Return (X, Y) of the center of cell containing provided text 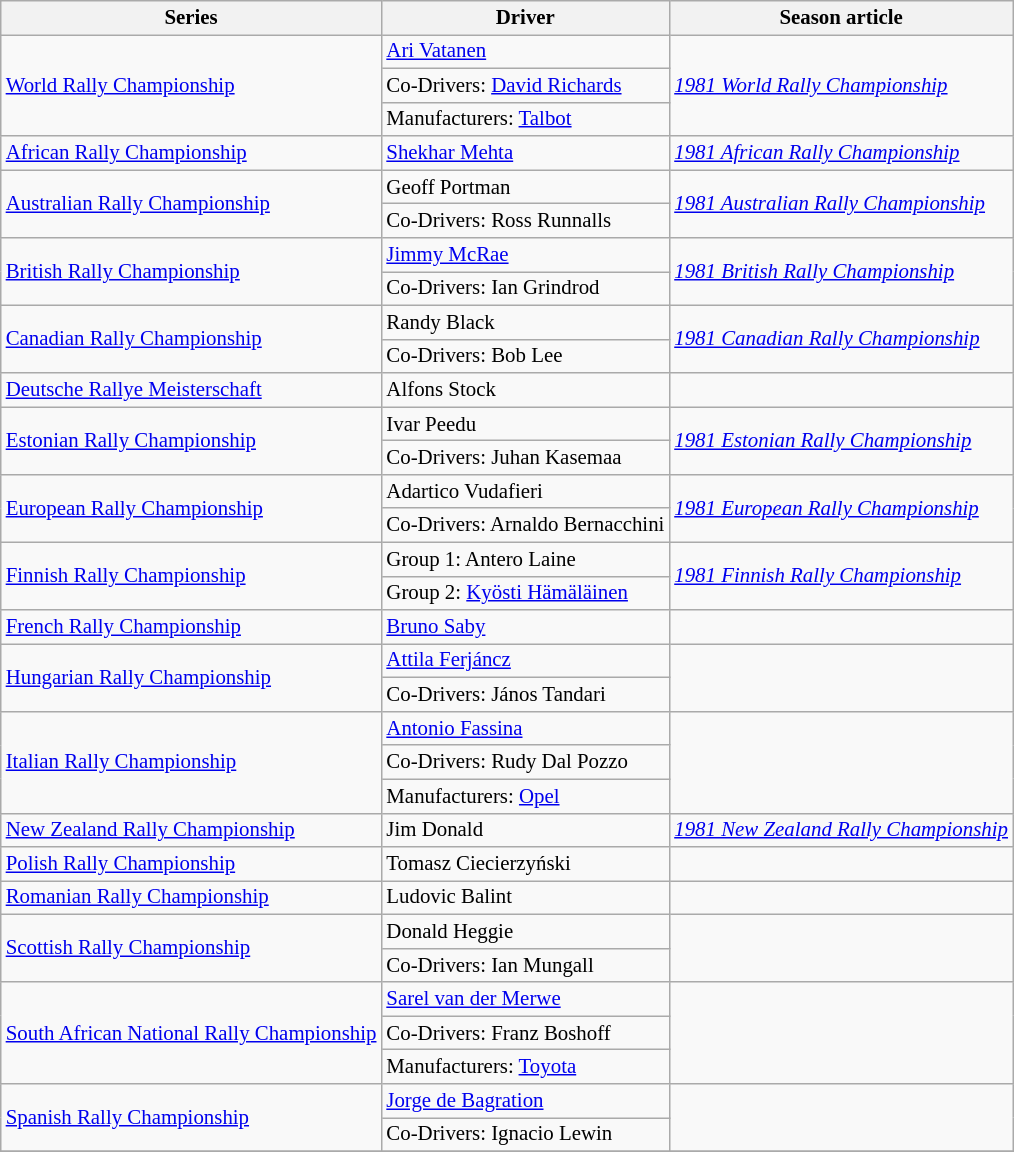
Polish Rally Championship (192, 864)
World Rally Championship (192, 85)
1981 African Rally Championship (841, 153)
Co-Drivers: Ian Grindrod (525, 288)
Group 2: Kyösti Hämäläinen (525, 593)
Manufacturers: Toyota (525, 1067)
South African National Rally Championship (192, 1033)
Bruno Saby (525, 627)
1981 Australian Rally Championship (841, 204)
Jorge de Bagration (525, 1101)
Deutsche Rallye Meisterschaft (192, 390)
1981 European Rally Championship (841, 508)
African Rally Championship (192, 153)
Finnish Rally Championship (192, 576)
Co-Drivers: Ross Runnalls (525, 221)
Scottish Rally Championship (192, 948)
Co-Drivers: Bob Lee (525, 356)
Estonian Rally Championship (192, 441)
Co-Drivers: János Tandari (525, 695)
Co-Drivers: Rudy Dal Pozzo (525, 762)
Driver (525, 18)
Adartico Vudafieri (525, 491)
British Rally Championship (192, 272)
1981 New Zealand Rally Championship (841, 830)
Randy Black (525, 322)
Tomasz Ciecierzyński (525, 864)
Geoff Portman (525, 187)
Antonio Fassina (525, 728)
1981 Finnish Rally Championship (841, 576)
1981 World Rally Championship (841, 85)
Sarel van der Merwe (525, 999)
Series (192, 18)
Ari Vatanen (525, 51)
Co-Drivers: David Richards (525, 85)
Manufacturers: Talbot (525, 119)
Hungarian Rally Championship (192, 678)
Co-Drivers: Ian Mungall (525, 965)
Donald Heggie (525, 931)
Spanish Rally Championship (192, 1118)
Co-Drivers: Franz Boshoff (525, 1033)
Alfons Stock (525, 390)
Jimmy McRae (525, 255)
Season article (841, 18)
Italian Rally Championship (192, 762)
Shekhar Mehta (525, 153)
Canadian Rally Championship (192, 339)
Romanian Rally Championship (192, 898)
Ludovic Balint (525, 898)
Co-Drivers: Juhan Kasemaa (525, 458)
New Zealand Rally Championship (192, 830)
Co-Drivers: Arnaldo Bernacchini (525, 525)
Australian Rally Championship (192, 204)
Jim Donald (525, 830)
Attila Ferjáncz (525, 661)
Manufacturers: Opel (525, 796)
Co-Drivers: Ignacio Lewin (525, 1135)
French Rally Championship (192, 627)
1981 British Rally Championship (841, 272)
1981 Estonian Rally Championship (841, 441)
Group 1: Antero Laine (525, 559)
Ivar Peedu (525, 424)
1981 Canadian Rally Championship (841, 339)
European Rally Championship (192, 508)
